For the text-containing cell, return its midpoint in (X, Y) coordinate format. 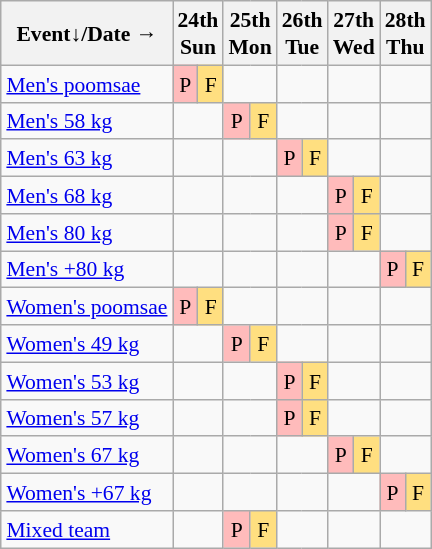
Women's 67 kg (86, 454)
Women's 49 kg (86, 344)
Event↓/Date → (86, 33)
Women's poomsae (86, 306)
25thMon (250, 33)
28thThu (406, 33)
Men's 63 kg (86, 158)
Women's 57 kg (86, 418)
Men's 80 kg (86, 232)
Men's +80 kg (86, 268)
24thSun (198, 33)
Men's 58 kg (86, 120)
Women's +67 kg (86, 492)
Women's 53 kg (86, 380)
Men's 68 kg (86, 194)
Men's poomsae (86, 84)
26thTue (302, 33)
Mixed team (86, 528)
27thWed (354, 33)
